Identify which cell holds the provided text, then report its (X, Y) central coordinate. 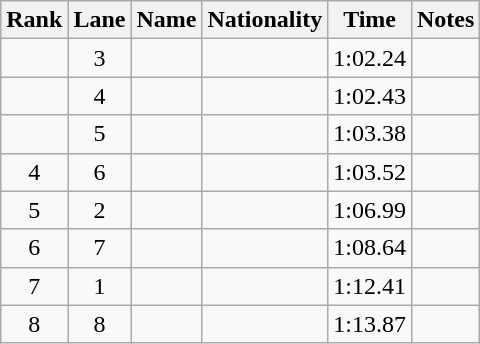
1:03.52 (370, 172)
1:02.24 (370, 58)
1:08.64 (370, 248)
Rank (34, 20)
3 (100, 58)
1:03.38 (370, 134)
2 (100, 210)
Time (370, 20)
Name (166, 20)
Notes (445, 20)
1:13.87 (370, 324)
1:02.43 (370, 96)
1:06.99 (370, 210)
1:12.41 (370, 286)
Lane (100, 20)
Nationality (265, 20)
1 (100, 286)
